Scan for the cell matching the given text and deliver its (x, y) coordinate at center. 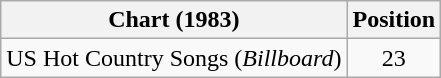
US Hot Country Songs (Billboard) (174, 58)
Chart (1983) (174, 20)
Position (394, 20)
23 (394, 58)
